Identify which cell holds the provided text, then report its [X, Y] central coordinate. 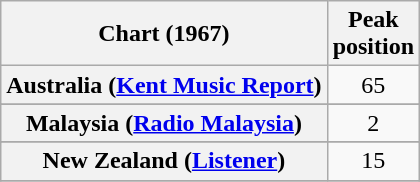
Peakposition [373, 34]
65 [373, 85]
15 [373, 161]
2 [373, 123]
Malaysia (Radio Malaysia) [164, 123]
New Zealand (Listener) [164, 161]
Australia (Kent Music Report) [164, 85]
Chart (1967) [164, 34]
